Pinpoint the cell where the given text exists, returning its (X, Y) midpoint coordinate. 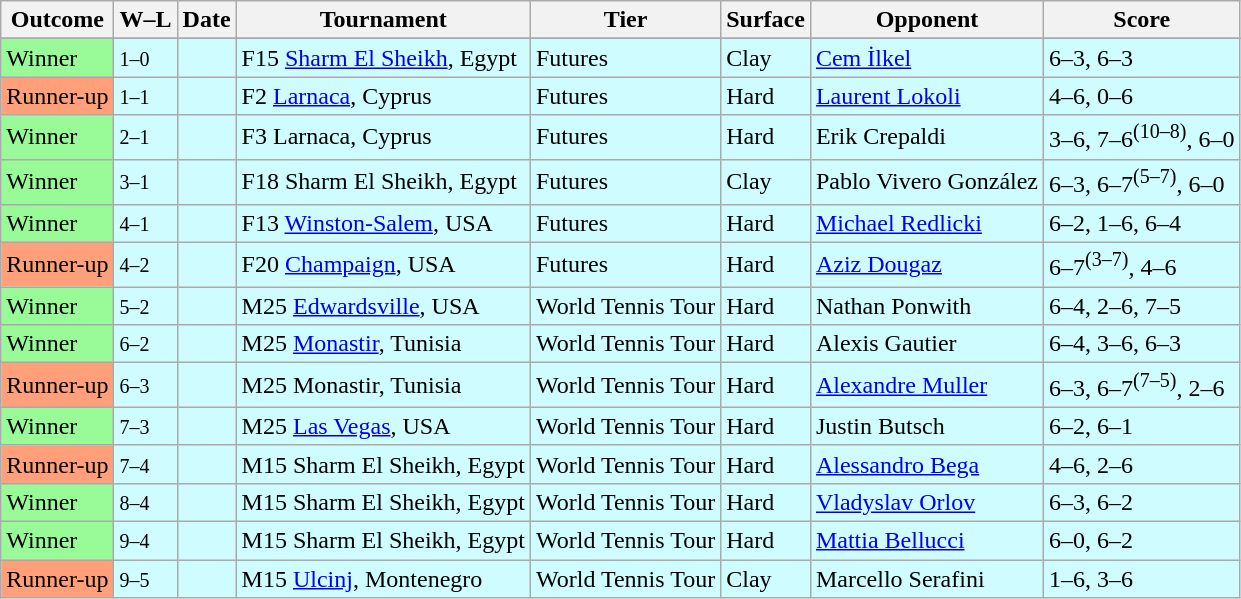
7–4 (146, 464)
Alessandro Bega (926, 464)
Michael Redlicki (926, 223)
1–6, 3–6 (1142, 579)
4–1 (146, 223)
Justin Butsch (926, 426)
Tournament (383, 20)
9–4 (146, 541)
4–2 (146, 264)
M25 Las Vegas, USA (383, 426)
F18 Sharm El Sheikh, Egypt (383, 182)
3–6, 7–6(10–8), 6–0 (1142, 138)
Alexis Gautier (926, 344)
6–4, 2–6, 7–5 (1142, 306)
Erik Crepaldi (926, 138)
F13 Winston-Salem, USA (383, 223)
Tier (625, 20)
6–2 (146, 344)
6–3 (146, 386)
W–L (146, 20)
F20 Champaign, USA (383, 264)
9–5 (146, 579)
6–4, 3–6, 6–3 (1142, 344)
Marcello Serafini (926, 579)
Cem İlkel (926, 58)
Alexandre Muller (926, 386)
Date (206, 20)
Pablo Vivero González (926, 182)
6–2, 6–1 (1142, 426)
F2 Larnaca, Cyprus (383, 96)
6–3, 6–7(7–5), 2–6 (1142, 386)
4–6, 2–6 (1142, 464)
Opponent (926, 20)
Mattia Bellucci (926, 541)
Nathan Ponwith (926, 306)
F15 Sharm El Sheikh, Egypt (383, 58)
6–0, 6–2 (1142, 541)
3–1 (146, 182)
Vladyslav Orlov (926, 502)
Score (1142, 20)
M15 Ulcinj, Montenegro (383, 579)
6–3, 6–3 (1142, 58)
M25 Edwardsville, USA (383, 306)
5–2 (146, 306)
7–3 (146, 426)
1–1 (146, 96)
F3 Larnaca, Cyprus (383, 138)
6–3, 6–7(5–7), 6–0 (1142, 182)
2–1 (146, 138)
6–3, 6–2 (1142, 502)
4–6, 0–6 (1142, 96)
Surface (766, 20)
8–4 (146, 502)
Laurent Lokoli (926, 96)
1–0 (146, 58)
6–7(3–7), 4–6 (1142, 264)
Outcome (58, 20)
6–2, 1–6, 6–4 (1142, 223)
Aziz Dougaz (926, 264)
